Search for the cell housing the specified text and yield its [X, Y] center coordinate. 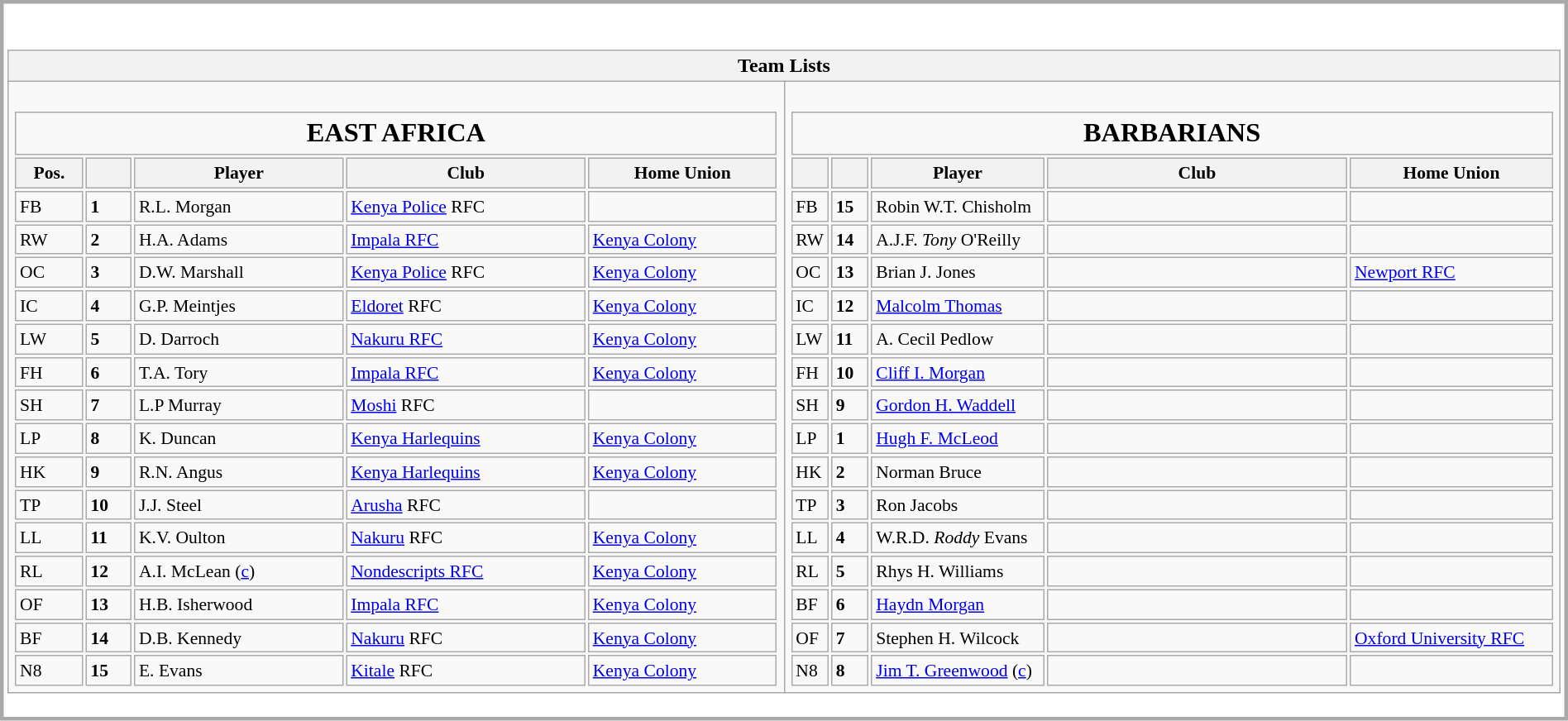
Moshi RFC [466, 405]
Newport RFC [1451, 273]
A. Cecil Pedlow [958, 339]
D.W. Marshall [238, 273]
K.V. Oulton [238, 537]
Eldoret RFC [466, 306]
L.P Murray [238, 405]
Norman Bruce [958, 471]
G.P. Meintjes [238, 306]
Stephen H. Wilcock [958, 638]
W.R.D. Roddy Evans [958, 537]
Ron Jacobs [958, 504]
Jim T. Greenwood (c) [958, 671]
Brian J. Jones [958, 273]
A.J.F. Tony O'Reilly [958, 240]
D.B. Kennedy [238, 638]
Robin W.T. Chisholm [958, 207]
K. Duncan [238, 438]
T.A. Tory [238, 372]
D. Darroch [238, 339]
R.L. Morgan [238, 207]
J.J. Steel [238, 504]
Arusha RFC [466, 504]
H.A. Adams [238, 240]
Nondescripts RFC [466, 571]
Haydn Morgan [958, 604]
R.N. Angus [238, 471]
Cliff I. Morgan [958, 372]
Rhys H. Williams [958, 571]
Pos. [49, 174]
A.I. McLean (c) [238, 571]
BARBARIANS [1173, 132]
Gordon H. Waddell [958, 405]
H.B. Isherwood [238, 604]
Hugh F. McLeod [958, 438]
Malcolm Thomas [958, 306]
Oxford University RFC [1451, 638]
E. Evans [238, 671]
EAST AFRICA [395, 132]
Team Lists [784, 66]
Kitale RFC [466, 671]
